Scan for the cell matching the given text and deliver its [x, y] coordinate at center. 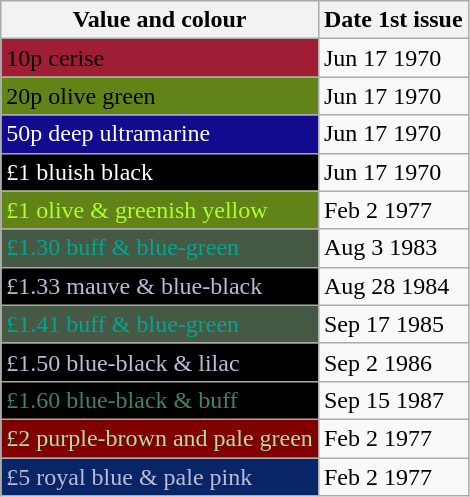
£1.41 buff & blue-green [160, 324]
£1.33 mauve & blue-black [160, 286]
£1 olive & greenish yellow [160, 210]
£1.50 blue-black & lilac [160, 362]
Sep 2 1986 [393, 362]
£2 purple-brown and pale green [160, 438]
£1 bluish black [160, 172]
20p olive green [160, 96]
10p cerise [160, 58]
50p deep ultramarine [160, 134]
Sep 17 1985 [393, 324]
Sep 15 1987 [393, 400]
£1.30 buff & blue-green [160, 248]
Aug 28 1984 [393, 286]
Value and colour [160, 20]
£5 royal blue & pale pink [160, 477]
Date 1st issue [393, 20]
£1.60 blue-black & buff [160, 400]
Aug 3 1983 [393, 248]
